Extract the (X, Y) coordinate from the center of the cell holding the provided text.  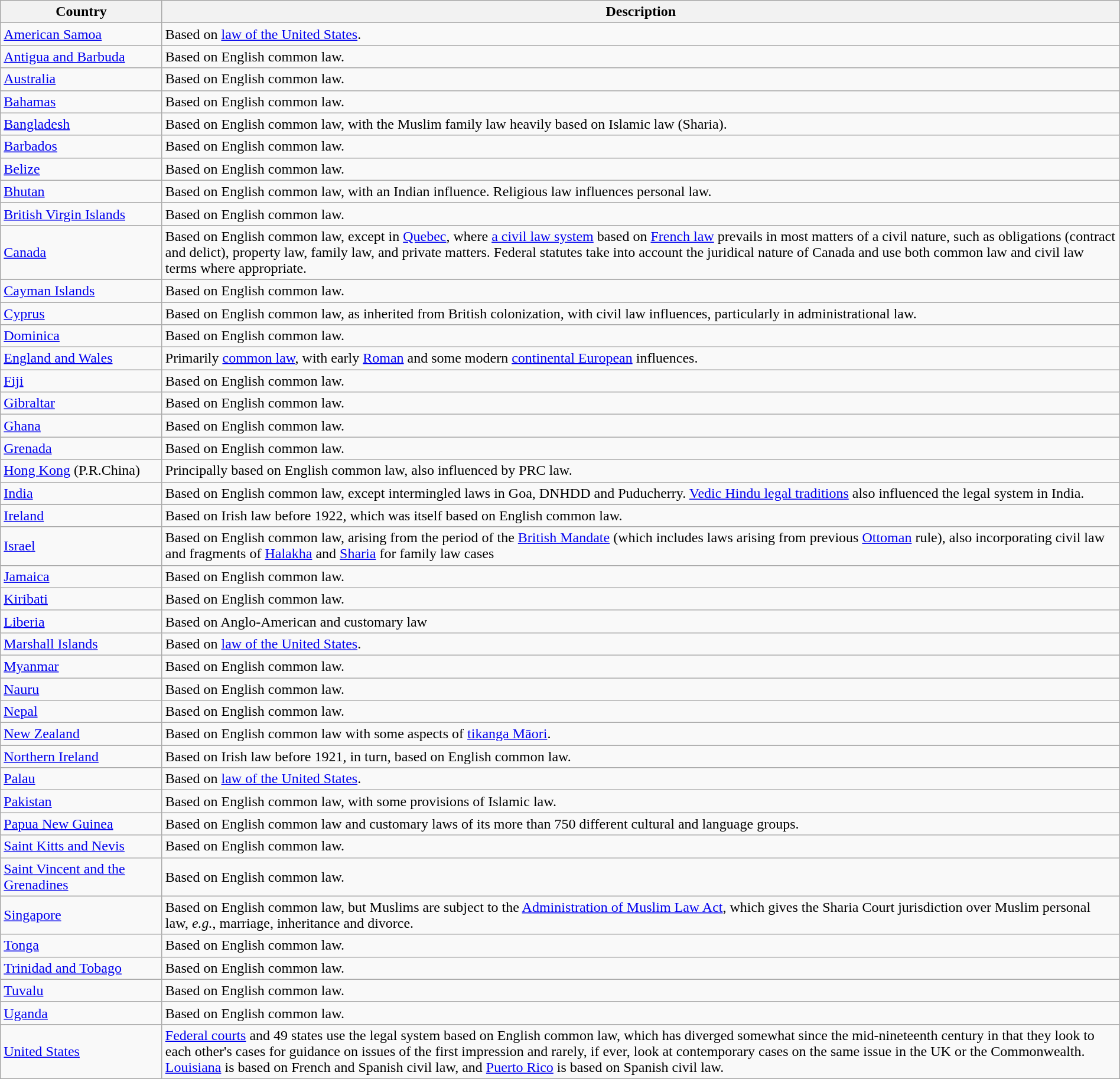
Antigua and Barbuda (82, 57)
Ghana (82, 426)
Based on Irish law before 1921, in turn, based on English common law. (640, 757)
Saint Kitts and Nevis (82, 846)
New Zealand (82, 734)
Based on English common law, with the Muslim family law heavily based on Islamic law (Sharia). (640, 124)
Nepal (82, 712)
Israel (82, 546)
Based on English common law, as inherited from British colonization, with civil law influences, particularly in administrational law. (640, 314)
Principally based on English common law, also influenced by PRC law. (640, 471)
Nauru (82, 689)
Uganda (82, 1013)
Singapore (82, 915)
Myanmar (82, 666)
Tuvalu (82, 990)
Tonga (82, 946)
British Virgin Islands (82, 214)
Northern Ireland (82, 757)
Description (640, 12)
Dominica (82, 336)
United States (82, 1051)
Based on English common law, with an Indian influence. Religious law influences personal law. (640, 191)
Kiribati (82, 599)
Bhutan (82, 191)
Based on Anglo-American and customary law (640, 621)
Palau (82, 779)
Based on English common law and customary laws of its more than 750 different cultural and language groups. (640, 824)
England and Wales (82, 358)
Ireland (82, 516)
Canada (82, 252)
Belize (82, 169)
Trinidad and Tobago (82, 968)
Jamaica (82, 576)
Cyprus (82, 314)
India (82, 493)
Primarily common law, with early Roman and some modern continental European influences. (640, 358)
Saint Vincent and the Grenadines (82, 876)
Australia (82, 79)
Barbados (82, 146)
Country (82, 12)
Marshall Islands (82, 644)
Pakistan (82, 801)
Based on English common law, with some provisions of Islamic law. (640, 801)
American Samoa (82, 34)
Based on Irish law before 1922, which was itself based on English common law. (640, 516)
Bahamas (82, 102)
Hong Kong (P.R.China) (82, 471)
Papua New Guinea (82, 824)
Fiji (82, 381)
Gibraltar (82, 403)
Grenada (82, 448)
Liberia (82, 621)
Based on English common law with some aspects of tikanga Māori. (640, 734)
Cayman Islands (82, 291)
Bangladesh (82, 124)
